Identify which cell holds the provided text, then report its (x, y) central coordinate. 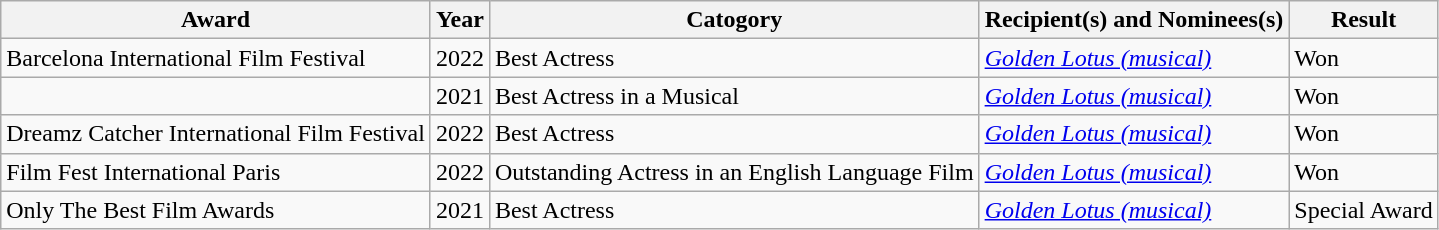
Best Actress in a Musical (734, 96)
Dreamz Catcher International Film Festival (216, 134)
Year (460, 20)
Recipient(s) and Nominees(s) (1134, 20)
Outstanding Actress in an English Language Film (734, 172)
Special Award (1364, 210)
Award (216, 20)
Result (1364, 20)
Film Fest International Paris (216, 172)
Catogory (734, 20)
Barcelona International Film Festival (216, 58)
Only The Best Film Awards (216, 210)
